Search for the cell housing the specified text and yield its [X, Y] center coordinate. 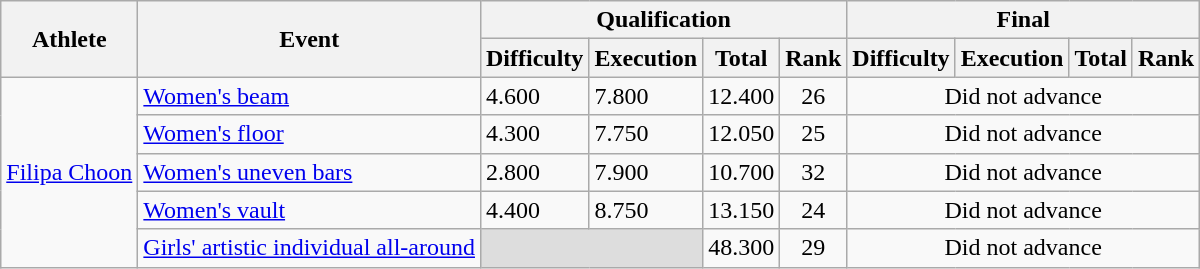
4.300 [534, 134]
8.750 [646, 210]
13.150 [742, 210]
10.700 [742, 172]
25 [814, 134]
4.400 [534, 210]
48.300 [742, 248]
Girls' artistic individual all-around [310, 248]
12.400 [742, 96]
2.800 [534, 172]
Women's vault [310, 210]
7.750 [646, 134]
Filipa Choon [70, 172]
Women's floor [310, 134]
Women's uneven bars [310, 172]
32 [814, 172]
Final [1024, 20]
7.800 [646, 96]
26 [814, 96]
12.050 [742, 134]
7.900 [646, 172]
Women's beam [310, 96]
Event [310, 39]
4.600 [534, 96]
Qualification [663, 20]
29 [814, 248]
24 [814, 210]
Athlete [70, 39]
